Detect which cell encompasses the target text, then output its (X, Y) center coordinate. 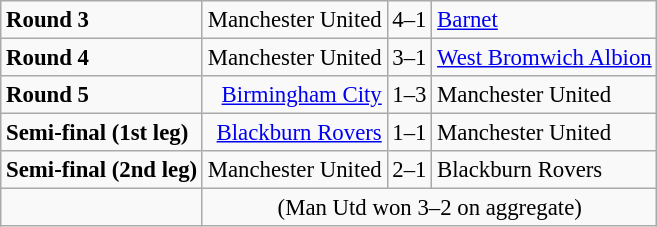
West Bromwich Albion (544, 58)
Round 4 (102, 58)
(Man Utd won 3–2 on aggregate) (430, 208)
2–1 (410, 170)
Birmingham City (294, 95)
Semi-final (1st leg) (102, 133)
Semi-final (2nd leg) (102, 170)
Round 3 (102, 20)
1–3 (410, 95)
Round 5 (102, 95)
Barnet (544, 20)
1–1 (410, 133)
4–1 (410, 20)
3–1 (410, 58)
